Output the (X, Y) coordinate of the center of the cell containing the given text.  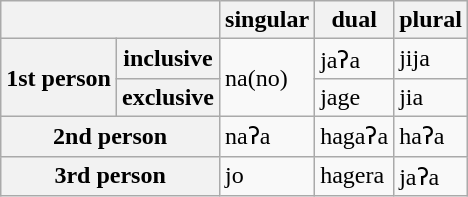
haʔa (431, 136)
dual (354, 20)
naʔa (268, 136)
inclusive (168, 59)
hagaʔa (354, 136)
jia (431, 97)
3rd person (110, 176)
jija (431, 59)
singular (268, 20)
na(no) (268, 78)
plural (431, 20)
exclusive (168, 97)
1st person (59, 78)
jage (354, 97)
2nd person (110, 136)
jo (268, 176)
hagera (354, 176)
